From the cell containing the given text, extract its center point as [X, Y] coordinate. 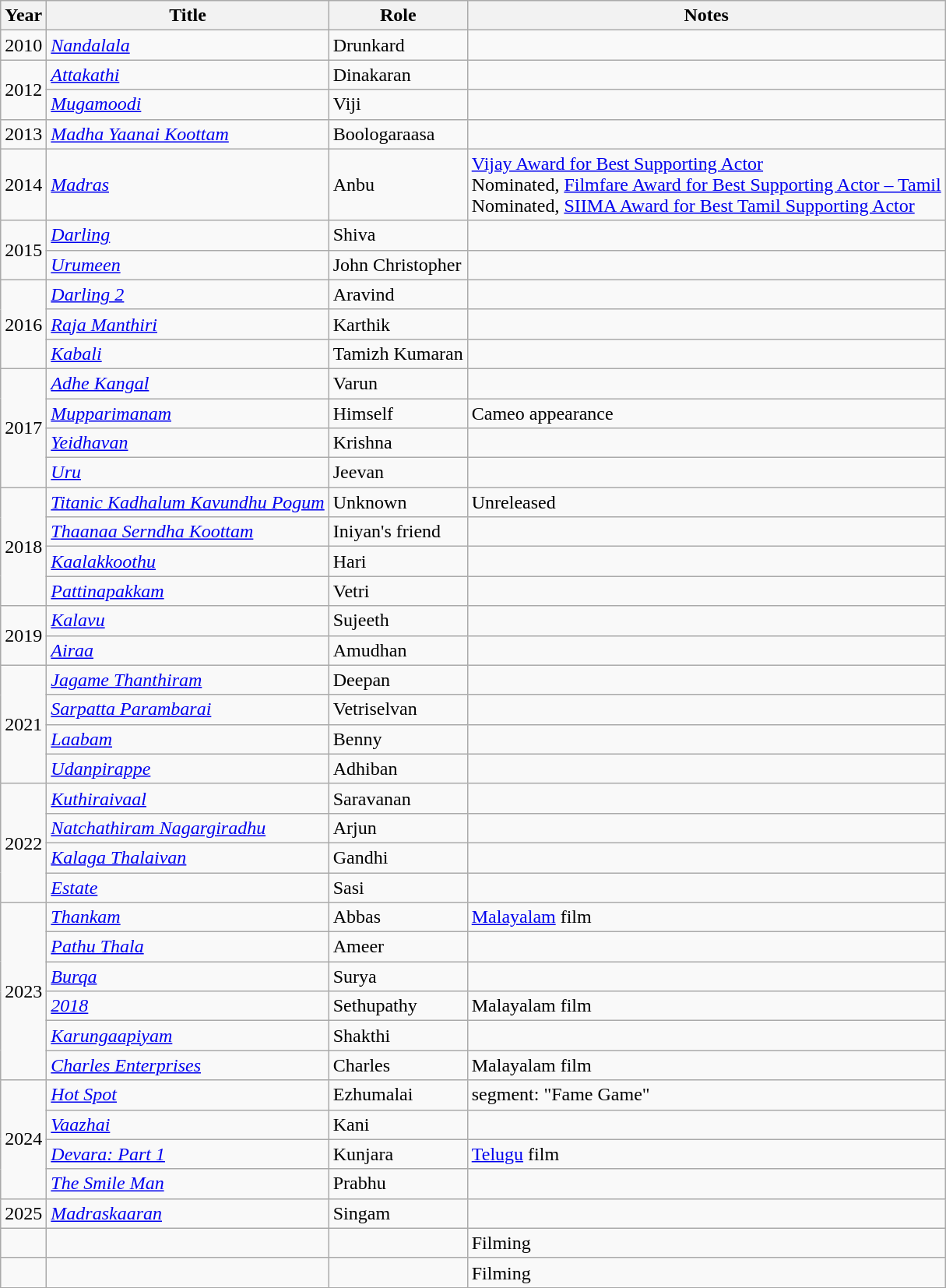
Title [188, 16]
Vetriselvan [398, 709]
2017 [23, 428]
Anbu [398, 185]
Dinakaran [398, 75]
Drunkard [398, 45]
Ameer [398, 947]
Sarpatta Parambarai [188, 709]
Laabam [188, 739]
Boologaraasa [398, 134]
Burqa [188, 977]
Shakthi [398, 1036]
Madraskaaran [188, 1213]
Adhiban [398, 769]
Himself [398, 413]
Kalavu [188, 621]
Abbas [398, 917]
Amudhan [398, 650]
Sethupathy [398, 1006]
Nandalala [188, 45]
Udanpirappe [188, 769]
Kuthiraivaal [188, 798]
2021 [23, 724]
John Christopher [398, 265]
Saravanan [398, 798]
Kabali [188, 354]
Tamizh Kumaran [398, 354]
Pathu Thala [188, 947]
Thankam [188, 917]
Madras [188, 185]
Urumeen [188, 265]
Thaanaa Serndha Koottam [188, 532]
Natchathiram Nagargiradhu [188, 828]
Hari [398, 561]
Benny [398, 739]
2024 [23, 1139]
Notes [706, 16]
2022 [23, 843]
Madha Yaanai Koottam [188, 134]
Surya [398, 977]
Vaazhai [188, 1124]
2014 [23, 185]
segment: "Fame Game" [706, 1095]
Role [398, 16]
Unreleased [706, 502]
Uru [188, 473]
Karungaapiyam [188, 1036]
Attakathi [188, 75]
Prabhu [398, 1184]
The Smile Man [188, 1184]
Mupparimanam [188, 413]
Jeevan [398, 473]
Raja Manthiri [188, 324]
Airaa [188, 650]
Vetri [398, 591]
Charles [398, 1065]
Varun [398, 383]
Viji [398, 104]
2012 [23, 90]
Year [23, 16]
Deepan [398, 680]
Darling 2 [188, 294]
Jagame Thanthiram [188, 680]
Krishna [398, 443]
Cameo appearance [706, 413]
Yeidhavan [188, 443]
Unknown [398, 502]
Devara: Part 1 [188, 1154]
Pattinapakkam [188, 591]
Titanic Kadhalum Kavundhu Pogum [188, 502]
Darling [188, 235]
2025 [23, 1213]
Kani [398, 1124]
2019 [23, 635]
Gandhi [398, 857]
2015 [23, 250]
Kaalakkoothu [188, 561]
Estate [188, 887]
Arjun [398, 828]
Kalaga Thalaivan [188, 857]
Kunjara [398, 1154]
2016 [23, 324]
Sasi [398, 887]
Charles Enterprises [188, 1065]
Mugamoodi [188, 104]
Karthik [398, 324]
Singam [398, 1213]
2010 [23, 45]
Sujeeth [398, 621]
Iniyan's friend [398, 532]
Adhe Kangal [188, 383]
Ezhumalai [398, 1095]
2023 [23, 991]
Aravind [398, 294]
Telugu film [706, 1154]
2013 [23, 134]
Hot Spot [188, 1095]
Shiva [398, 235]
